Identify which cell holds the provided text, then report its (X, Y) central coordinate. 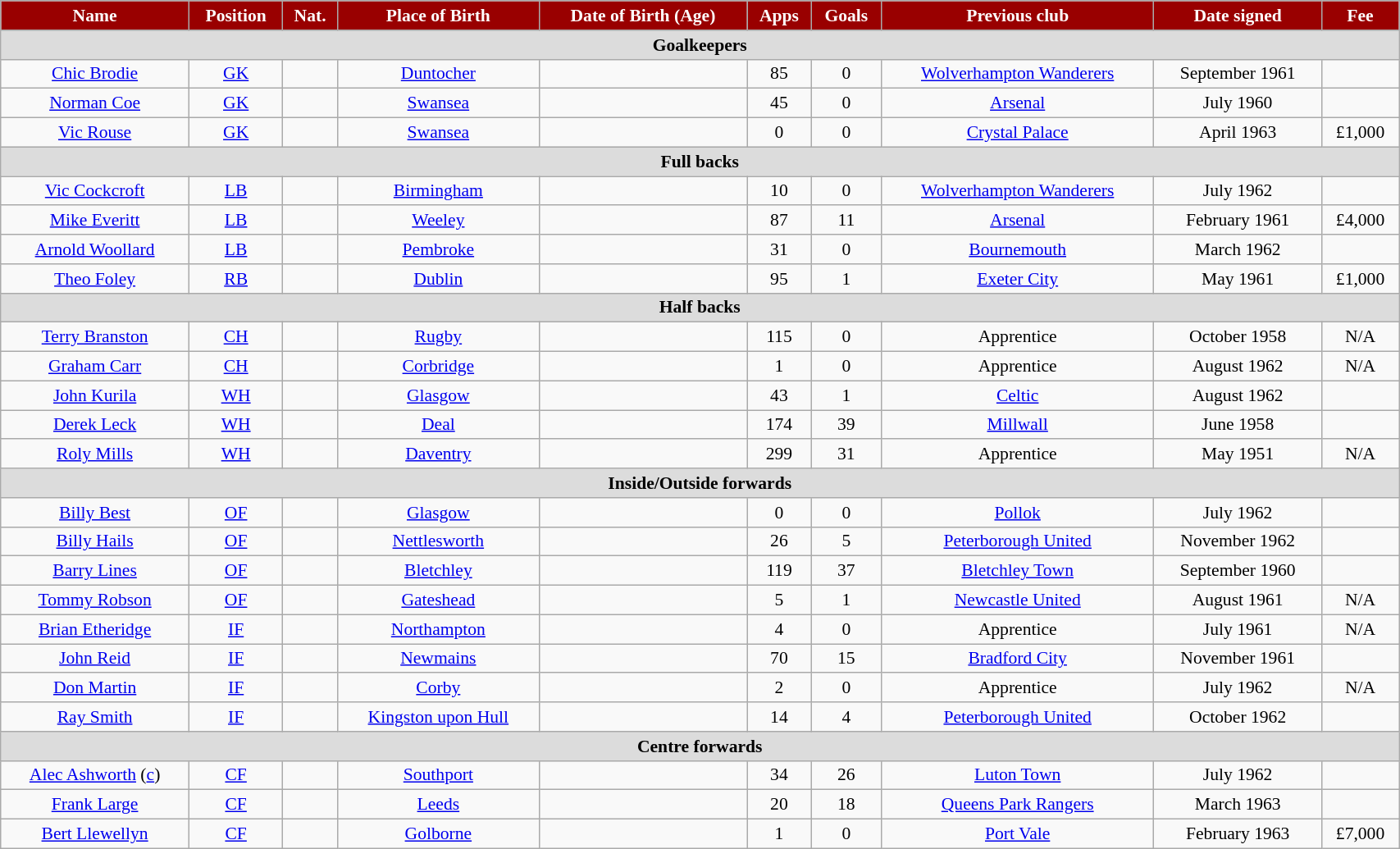
Goalkeepers (700, 45)
November 1961 (1238, 659)
Newmains (438, 659)
July 1960 (1238, 103)
Bert Llewellyn (95, 834)
Nettlesworth (438, 541)
Place of Birth (438, 16)
Don Martin (95, 688)
299 (779, 454)
Ray Smith (95, 717)
£7,000 (1360, 834)
Luton Town (1017, 775)
Weeley (438, 221)
Theo Foley (95, 279)
Vic Rouse (95, 133)
95 (779, 279)
February 1961 (1238, 221)
115 (779, 337)
Corbridge (438, 367)
Roly Mills (95, 454)
Terry Branston (95, 337)
August 1961 (1238, 600)
Half backs (700, 308)
37 (846, 571)
Fee (1360, 16)
Position (235, 16)
Rugby (438, 337)
2 (779, 688)
July 1961 (1238, 629)
Golborne (438, 834)
Nat. (310, 16)
Pollok (1017, 513)
14 (779, 717)
Bournemouth (1017, 249)
87 (779, 221)
September 1960 (1238, 571)
Chic Brodie (95, 74)
Centre forwards (700, 746)
Tommy Robson (95, 600)
11 (846, 221)
May 1951 (1238, 454)
Vic Cockcroft (95, 191)
April 1963 (1238, 133)
RB (235, 279)
Newcastle United (1017, 600)
October 1962 (1238, 717)
Previous club (1017, 16)
Frank Large (95, 805)
Celtic (1017, 395)
Inside/Outside forwards (700, 483)
June 1958 (1238, 425)
Name (95, 16)
Exeter City (1017, 279)
119 (779, 571)
Graham Carr (95, 367)
Northampton (438, 629)
John Kurila (95, 395)
Date signed (1238, 16)
March 1962 (1238, 249)
September 1961 (1238, 74)
Southport (438, 775)
John Reid (95, 659)
Port Vale (1017, 834)
15 (846, 659)
Corby (438, 688)
Arnold Woollard (95, 249)
Bradford City (1017, 659)
Bletchley Town (1017, 571)
Barry Lines (95, 571)
Goals (846, 16)
Queens Park Rangers (1017, 805)
Billy Best (95, 513)
Kingston upon Hull (438, 717)
Derek Leck (95, 425)
£4,000 (1360, 221)
20 (779, 805)
November 1962 (1238, 541)
Apps (779, 16)
Pembroke (438, 249)
Gateshead (438, 600)
Leeds (438, 805)
18 (846, 805)
Crystal Palace (1017, 133)
Deal (438, 425)
Duntocher (438, 74)
May 1961 (1238, 279)
34 (779, 775)
Brian Etheridge (95, 629)
March 1963 (1238, 805)
43 (779, 395)
Mike Everitt (95, 221)
Alec Ashworth (c) (95, 775)
70 (779, 659)
Millwall (1017, 425)
Birmingham (438, 191)
Date of Birth (Age) (643, 16)
Norman Coe (95, 103)
10 (779, 191)
February 1963 (1238, 834)
Full backs (700, 162)
174 (779, 425)
85 (779, 74)
Daventry (438, 454)
October 1958 (1238, 337)
Bletchley (438, 571)
Dublin (438, 279)
39 (846, 425)
45 (779, 103)
Billy Hails (95, 541)
